For the text-containing cell, return its midpoint in [X, Y] coordinate format. 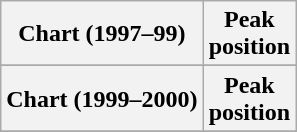
Chart (1997–99) [102, 34]
Chart (1999–2000) [102, 98]
